Capture the cell that displays the provided text and extract its (x, y) central coordinate. 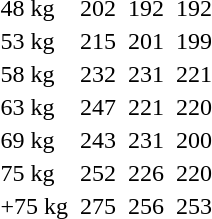
243 (98, 140)
201 (146, 41)
221 (146, 107)
215 (98, 41)
226 (146, 173)
247 (98, 107)
232 (98, 74)
252 (98, 173)
